From the cell containing the given text, extract its center point as (x, y) coordinate. 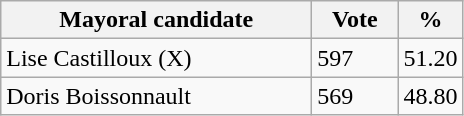
Doris Boissonnault (156, 96)
Vote (355, 20)
51.20 (430, 58)
Mayoral candidate (156, 20)
48.80 (430, 96)
569 (355, 96)
597 (355, 58)
% (430, 20)
Lise Castilloux (X) (156, 58)
